Determine the [x, y] coordinate at the center of the cell enclosing the given text.  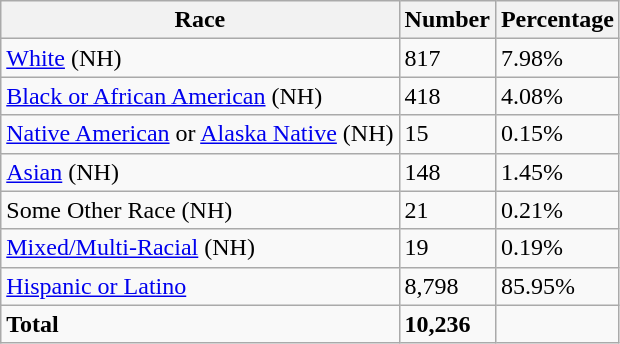
10,236 [447, 324]
0.15% [557, 134]
7.98% [557, 58]
19 [447, 248]
21 [447, 210]
White (NH) [200, 58]
Total [200, 324]
Black or African American (NH) [200, 96]
8,798 [447, 286]
15 [447, 134]
Number [447, 20]
Native American or Alaska Native (NH) [200, 134]
0.19% [557, 248]
Some Other Race (NH) [200, 210]
Mixed/Multi-Racial (NH) [200, 248]
148 [447, 172]
Hispanic or Latino [200, 286]
418 [447, 96]
0.21% [557, 210]
Percentage [557, 20]
1.45% [557, 172]
Race [200, 20]
85.95% [557, 286]
4.08% [557, 96]
Asian (NH) [200, 172]
817 [447, 58]
